Identify which cell holds the provided text, then report its (X, Y) central coordinate. 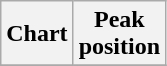
Peakposition (119, 34)
Chart (37, 34)
